Identify which cell holds the provided text, then report its [x, y] central coordinate. 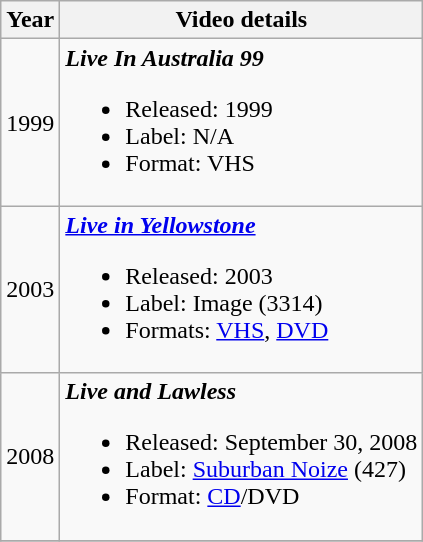
Live and LawlessReleased: September 30, 2008Label: Suburban Noize (427)Format: CD/DVD [242, 456]
1999 [30, 122]
2008 [30, 456]
Year [30, 20]
Video details [242, 20]
2003 [30, 290]
Live In Australia 99Released: 1999Label: N/AFormat: VHS [242, 122]
Live in YellowstoneReleased: 2003Label: Image (3314)Formats: VHS, DVD [242, 290]
